Find where the given text appears and provide that cell's center as [X, Y] coordinate. 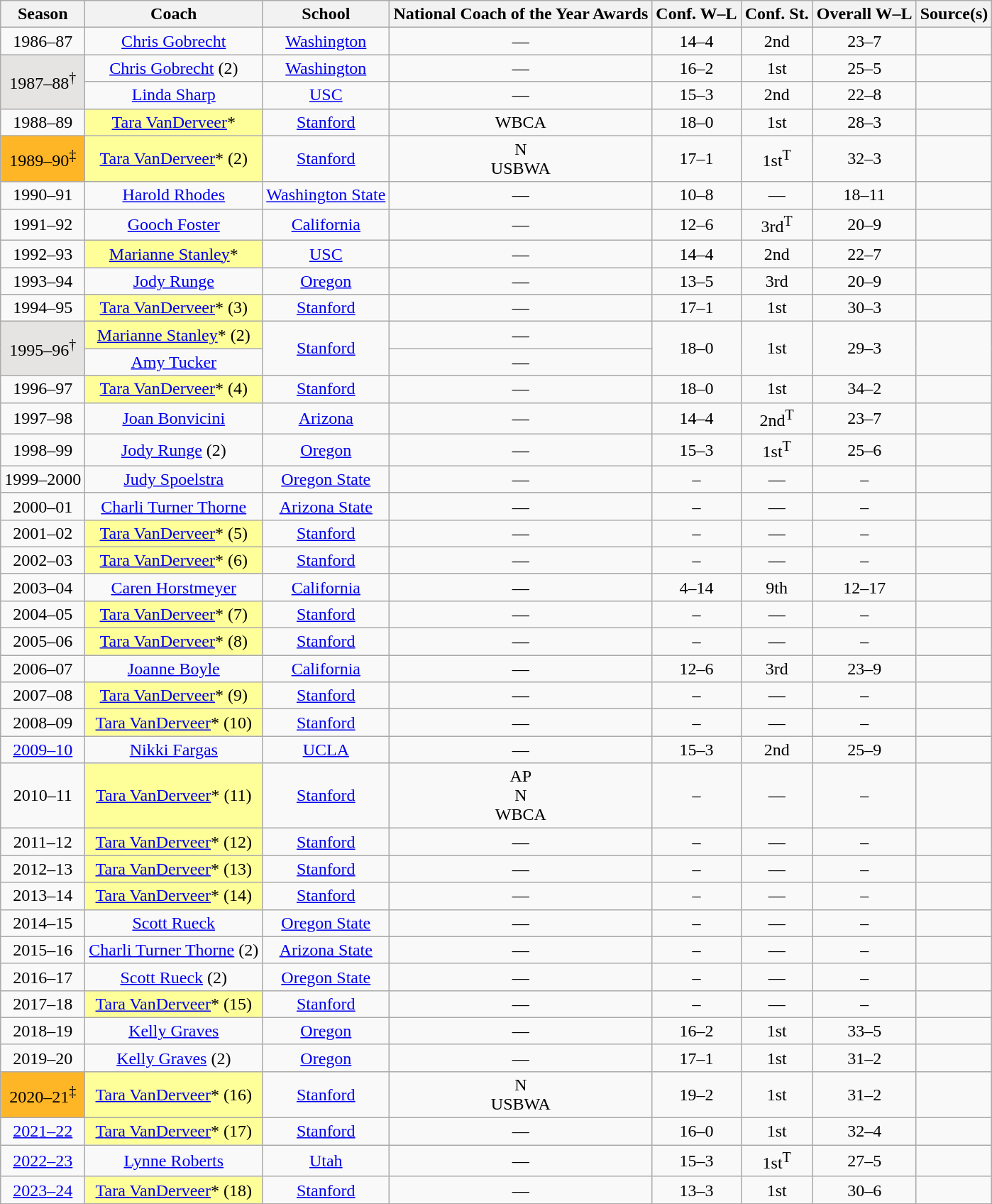
Tara VanDerveer* (5) [174, 533]
34–2 [864, 389]
2014–15 [43, 923]
Scott Rueck [174, 923]
2008–09 [43, 723]
WBCA [521, 122]
2015–16 [43, 950]
Tara VanDerveer* (18) [174, 1190]
Conf. St. [776, 14]
Tara VanDerveer* (9) [174, 696]
32–3 [864, 159]
2002–03 [43, 560]
2021–22 [43, 1132]
2005–06 [43, 642]
School [326, 14]
Tara VanDerveer* (2) [174, 159]
19–2 [697, 1095]
2017–18 [43, 1004]
25–9 [864, 750]
Joanne Boyle [174, 669]
Tara VanDerveer* (10) [174, 723]
2022–23 [43, 1161]
2ndT [776, 419]
Harold Rhodes [174, 195]
APNWBCA [521, 796]
Tara VanDerveer* (3) [174, 308]
Tara VanDerveer* (4) [174, 389]
2006–07 [43, 669]
Overall W–L [864, 14]
1994–95 [43, 308]
Marianne Stanley* [174, 254]
1995–96† [43, 349]
2010–11 [43, 796]
2016–17 [43, 977]
Tara VanDerveer* (6) [174, 560]
Washington State [326, 195]
2019–20 [43, 1058]
1992–93 [43, 254]
Tara VanDerveer* (17) [174, 1132]
Arizona [326, 419]
9th [776, 587]
2003–04 [43, 587]
23–9 [864, 669]
UCLA [326, 750]
16–0 [697, 1132]
Nikki Fargas [174, 750]
1987–88† [43, 82]
Tara VanDerveer* (16) [174, 1095]
Kelly Graves [174, 1031]
13–5 [697, 281]
4–14 [697, 587]
1998–99 [43, 450]
2009–10 [43, 750]
Tara VanDerveer* (8) [174, 642]
Conf. W–L [697, 14]
Jody Runge [174, 281]
1996–97 [43, 389]
2023–24 [43, 1190]
Joan Bonvicini [174, 419]
1986–87 [43, 41]
30–6 [864, 1190]
1991–92 [43, 224]
Tara VanDerveer* (7) [174, 615]
Tara VanDerveer* [174, 122]
1989–90‡ [43, 159]
29–3 [864, 349]
30–3 [864, 308]
2012–13 [43, 869]
1997–98 [43, 419]
2013–14 [43, 896]
33–5 [864, 1031]
Tara VanDerveer* (15) [174, 1004]
25–6 [864, 450]
Chris Gobrecht [174, 41]
2018–19 [43, 1031]
Gooch Foster [174, 224]
Chris Gobrecht (2) [174, 68]
Amy Tucker [174, 362]
Source(s) [954, 14]
Tara VanDerveer* (14) [174, 896]
Caren Horstmeyer [174, 587]
1990–91 [43, 195]
2007–08 [43, 696]
10–8 [697, 195]
Coach [174, 14]
Judy Spoelstra [174, 479]
2000–01 [43, 506]
Lynne Roberts [174, 1161]
2001–02 [43, 533]
Charli Turner Thorne (2) [174, 950]
3rdT [776, 224]
12–17 [864, 587]
2011–12 [43, 842]
Kelly Graves (2) [174, 1058]
18–11 [864, 195]
1988–89 [43, 122]
Marianne Stanley* (2) [174, 335]
Scott Rueck (2) [174, 977]
22–8 [864, 95]
Tara VanDerveer* (11) [174, 796]
Utah [326, 1161]
22–7 [864, 254]
2004–05 [43, 615]
2020–21‡ [43, 1095]
Season [43, 14]
13–3 [697, 1190]
32–4 [864, 1132]
28–3 [864, 122]
Linda Sharp [174, 95]
25–5 [864, 68]
1999–2000 [43, 479]
Tara VanDerveer* (12) [174, 842]
Charli Turner Thorne [174, 506]
National Coach of the Year Awards [521, 14]
27–5 [864, 1161]
1993–94 [43, 281]
Jody Runge (2) [174, 450]
Tara VanDerveer* (13) [174, 869]
